From the cell containing the given text, extract its center point as (X, Y) coordinate. 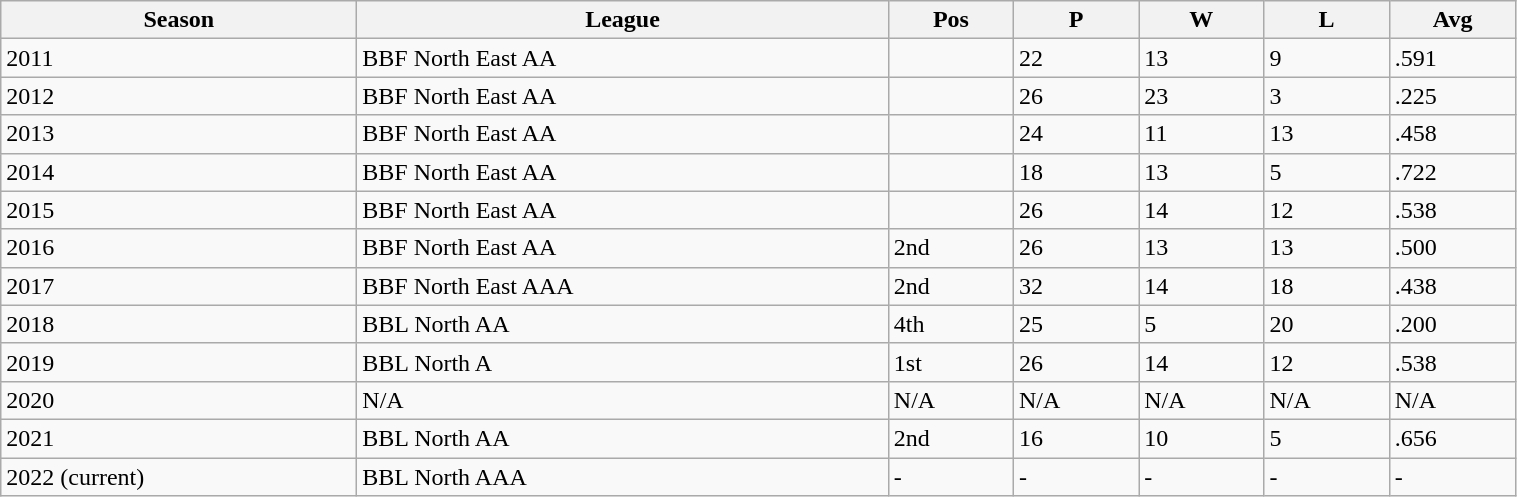
P (1076, 20)
32 (1076, 286)
Pos (950, 20)
2022 (current) (179, 477)
2011 (179, 58)
2017 (179, 286)
League (622, 20)
3 (1326, 96)
2021 (179, 438)
1st (950, 362)
BBL North A (622, 362)
2016 (179, 248)
2013 (179, 134)
.500 (1452, 248)
16 (1076, 438)
4th (950, 324)
.656 (1452, 438)
2015 (179, 210)
22 (1076, 58)
2012 (179, 96)
2020 (179, 400)
BBL North AAA (622, 477)
.438 (1452, 286)
2019 (179, 362)
20 (1326, 324)
.200 (1452, 324)
.722 (1452, 172)
24 (1076, 134)
2014 (179, 172)
9 (1326, 58)
11 (1202, 134)
Season (179, 20)
.225 (1452, 96)
25 (1076, 324)
L (1326, 20)
W (1202, 20)
23 (1202, 96)
Avg (1452, 20)
.591 (1452, 58)
.458 (1452, 134)
BBF North East AAA (622, 286)
10 (1202, 438)
2018 (179, 324)
